Identify which cell holds the provided text, then report its [x, y] central coordinate. 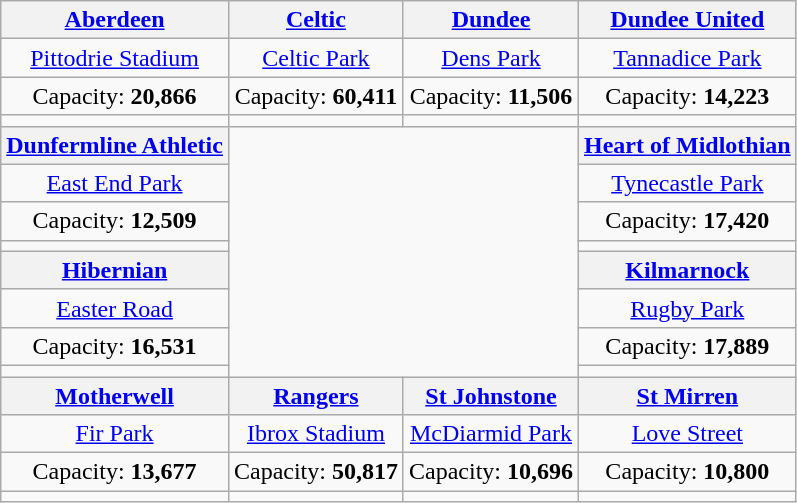
Dunfermline Athletic [115, 145]
Capacity: 16,531 [115, 346]
Celtic Park [316, 58]
Ibrox Stadium [316, 434]
Capacity: 11,506 [490, 96]
Love Street [688, 434]
Capacity: 12,509 [115, 221]
Rugby Park [688, 308]
Capacity: 20,866 [115, 96]
Aberdeen [115, 20]
Fir Park [115, 434]
Hibernian [115, 270]
Celtic [316, 20]
Tynecastle Park [688, 183]
Easter Road [115, 308]
Capacity: 10,696 [490, 472]
Dundee United [688, 20]
Capacity: 10,800 [688, 472]
St Johnstone [490, 395]
Capacity: 13,677 [115, 472]
Dundee [490, 20]
Kilmarnock [688, 270]
Pittodrie Stadium [115, 58]
Capacity: 60,411 [316, 96]
Capacity: 17,420 [688, 221]
Capacity: 17,889 [688, 346]
Dens Park [490, 58]
Heart of Midlothian [688, 145]
Capacity: 50,817 [316, 472]
Capacity: 14,223 [688, 96]
McDiarmid Park [490, 434]
Motherwell [115, 395]
Tannadice Park [688, 58]
East End Park [115, 183]
St Mirren [688, 395]
Rangers [316, 395]
